Determine the [X, Y] coordinate at the center of the cell enclosing the given text.  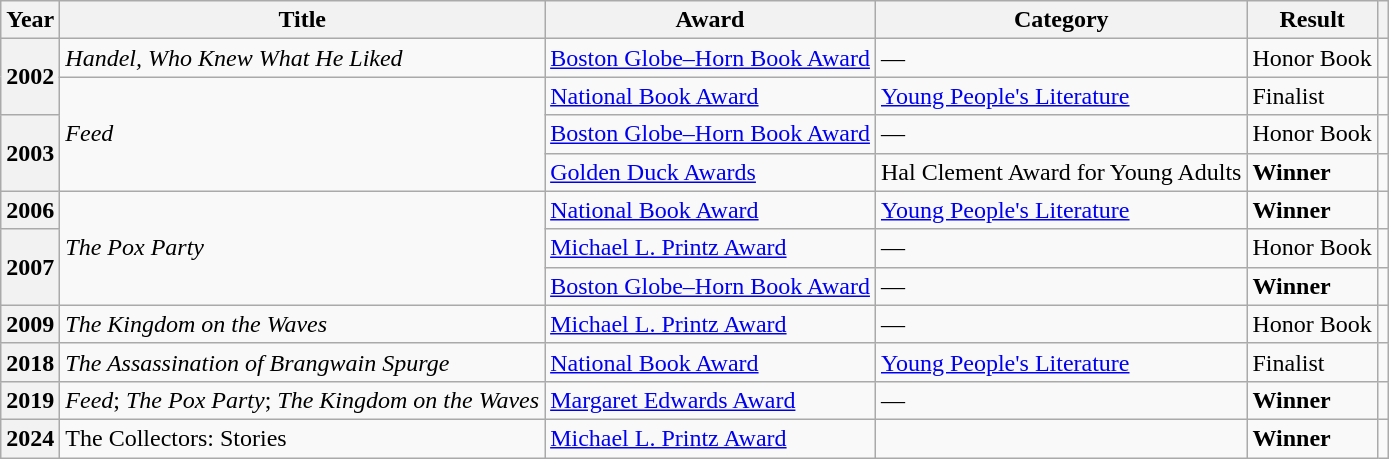
Year [30, 20]
Result [1312, 20]
2002 [30, 77]
Margaret Edwards Award [710, 400]
Feed [302, 134]
The Kingdom on the Waves [302, 324]
Category [1061, 20]
2018 [30, 362]
Title [302, 20]
Golden Duck Awards [710, 172]
Award [710, 20]
2006 [30, 210]
The Pox Party [302, 248]
The Collectors: Stories [302, 438]
2009 [30, 324]
Handel, Who Knew What He Liked [302, 58]
Feed; The Pox Party; The Kingdom on the Waves [302, 400]
2024 [30, 438]
2019 [30, 400]
The Assassination of Brangwain Spurge [302, 362]
Hal Clement Award for Young Adults [1061, 172]
2003 [30, 153]
2007 [30, 267]
